Find where the given text appears and provide that cell's center as [X, Y] coordinate. 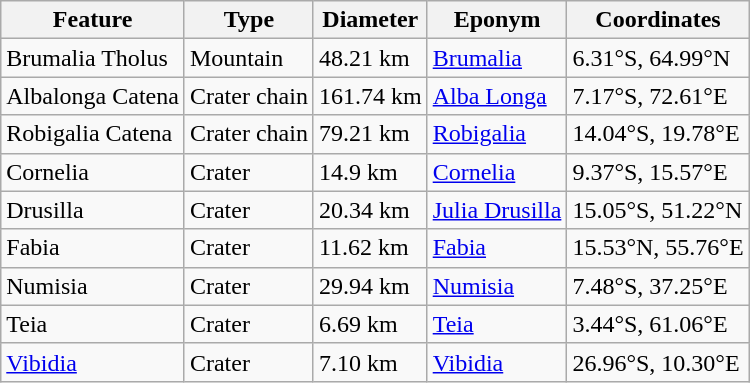
Feature [93, 20]
Robigalia Catena [93, 134]
Drusilla [93, 210]
Brumalia Tholus [93, 58]
48.21 km [370, 58]
7.10 km [370, 362]
7.48°S, 37.25°E [658, 286]
Mountain [248, 58]
29.94 km [370, 286]
79.21 km [370, 134]
26.96°S, 10.30°E [658, 362]
Type [248, 20]
14.04°S, 19.78°E [658, 134]
15.53°N, 55.76°E [658, 248]
9.37°S, 15.57°E [658, 172]
11.62 km [370, 248]
Alba Longa [497, 96]
Albalonga Catena [93, 96]
Brumalia [497, 58]
3.44°S, 61.06°E [658, 324]
Coordinates [658, 20]
14.9 km [370, 172]
Eponym [497, 20]
161.74 km [370, 96]
7.17°S, 72.61°E [658, 96]
Diameter [370, 20]
6.69 km [370, 324]
20.34 km [370, 210]
15.05°S, 51.22°N [658, 210]
6.31°S, 64.99°N [658, 58]
Julia Drusilla [497, 210]
Robigalia [497, 134]
